For the text-containing cell, return its midpoint in [X, Y] coordinate format. 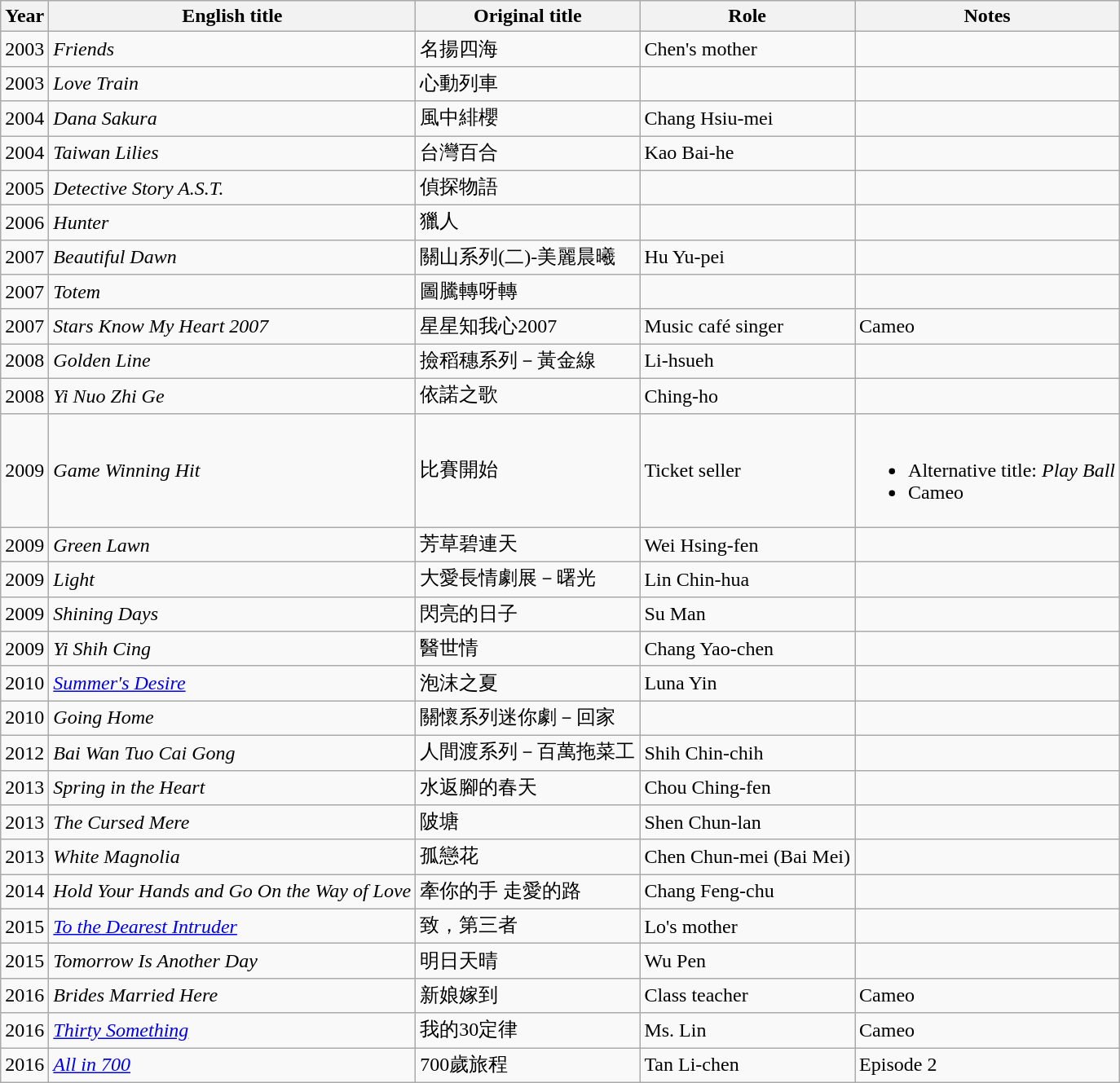
圖騰轉呀轉 [528, 292]
Wei Hsing-fen [747, 544]
English title [232, 16]
關懷系列迷你劇－回家 [528, 719]
泡沫之夏 [528, 683]
陂塘 [528, 823]
2006 [24, 223]
2012 [24, 753]
獵人 [528, 223]
Role [747, 16]
Lo's mother [747, 926]
Dana Sakura [232, 119]
Chen's mother [747, 49]
To the Dearest Intruder [232, 926]
心動列車 [528, 83]
Notes [988, 16]
Love Train [232, 83]
Chen Chun-mei (Bai Mei) [747, 857]
Luna Yin [747, 683]
Brides Married Here [232, 996]
新娘嫁到 [528, 996]
Friends [232, 49]
Lin Chin-hua [747, 580]
Hold Your Hands and Go On the Way of Love [232, 891]
Light [232, 580]
Li-hsueh [747, 362]
比賽開始 [528, 470]
Ticket seller [747, 470]
Totem [232, 292]
All in 700 [232, 1066]
依諾之歌 [528, 396]
Ms. Lin [747, 1030]
我的30定律 [528, 1030]
Ching-ho [747, 396]
Golden Line [232, 362]
星星知我心2007 [528, 326]
Shih Chin-chih [747, 753]
Hunter [232, 223]
關山系列(二)-美麗晨曦 [528, 258]
Chang Feng-chu [747, 891]
Thirty Something [232, 1030]
Chang Yao-chen [747, 649]
閃亮的日子 [528, 614]
Tomorrow Is Another Day [232, 962]
Shining Days [232, 614]
Chou Ching-fen [747, 787]
Class teacher [747, 996]
2005 [24, 187]
Yi Shih Cing [232, 649]
Chang Hsiu-mei [747, 119]
Taiwan Lilies [232, 153]
醫世情 [528, 649]
芳草碧連天 [528, 544]
水返腳的春天 [528, 787]
Kao Bai-he [747, 153]
Su Man [747, 614]
White Magnolia [232, 857]
風中緋櫻 [528, 119]
Music café singer [747, 326]
Detective Story A.S.T. [232, 187]
Year [24, 16]
700歲旅程 [528, 1066]
Green Lawn [232, 544]
Yi Nuo Zhi Ge [232, 396]
大愛長情劇展－曙光 [528, 580]
Beautiful Dawn [232, 258]
2014 [24, 891]
明日天晴 [528, 962]
Spring in the Heart [232, 787]
Stars Know My Heart 2007 [232, 326]
牽你的手 走愛的路 [528, 891]
Shen Chun-lan [747, 823]
Hu Yu-pei [747, 258]
偵探物語 [528, 187]
Wu Pen [747, 962]
Original title [528, 16]
Summer's Desire [232, 683]
台灣百合 [528, 153]
人間渡系列－百萬拖菜工 [528, 753]
Going Home [232, 719]
孤戀花 [528, 857]
The Cursed Mere [232, 823]
Tan Li-chen [747, 1066]
致，第三者 [528, 926]
撿稻穗系列－黃金線 [528, 362]
Game Winning Hit [232, 470]
Alternative title: Play BallCameo [988, 470]
名揚四海 [528, 49]
Bai Wan Tuo Cai Gong [232, 753]
Episode 2 [988, 1066]
